Return (X, Y) of the center of cell containing provided text 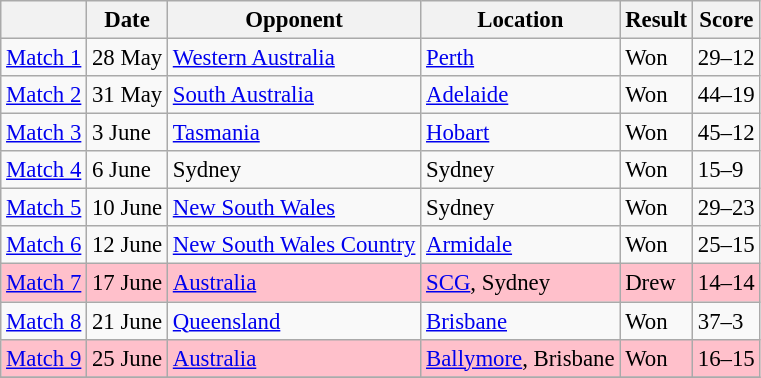
Match 8 (44, 321)
Tasmania (294, 133)
South Australia (294, 95)
New South Wales Country (294, 245)
10 June (128, 208)
Match 3 (44, 133)
Brisbane (520, 321)
Match 4 (44, 170)
Match 2 (44, 95)
Result (656, 20)
44–19 (726, 95)
45–12 (726, 133)
Match 1 (44, 58)
Perth (520, 58)
Adelaide (520, 95)
29–23 (726, 208)
Western Australia (294, 58)
25 June (128, 358)
3 June (128, 133)
Ballymore, Brisbane (520, 358)
37–3 (726, 321)
21 June (128, 321)
16–15 (726, 358)
15–9 (726, 170)
Location (520, 20)
Drew (656, 283)
Opponent (294, 20)
17 June (128, 283)
31 May (128, 95)
Date (128, 20)
Armidale (520, 245)
6 June (128, 170)
Queensland (294, 321)
12 June (128, 245)
Match 9 (44, 358)
New South Wales (294, 208)
Hobart (520, 133)
14–14 (726, 283)
25–15 (726, 245)
Score (726, 20)
Match 6 (44, 245)
28 May (128, 58)
Match 7 (44, 283)
SCG, Sydney (520, 283)
29–12 (726, 58)
Match 5 (44, 208)
